From the cell containing the given text, extract its center point as (X, Y) coordinate. 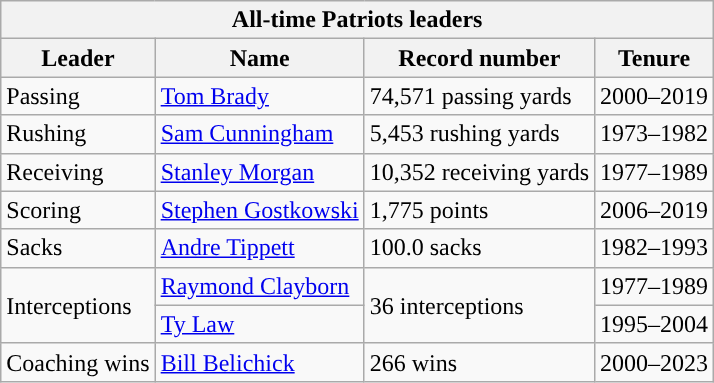
1982–1993 (654, 248)
2006–2019 (654, 210)
Stephen Gostkowski (260, 210)
Ty Law (260, 324)
Tenure (654, 58)
2000–2019 (654, 96)
Andre Tippett (260, 248)
Sacks (78, 248)
Rushing (78, 134)
1,775 points (479, 210)
Leader (78, 58)
Passing (78, 96)
Tom Brady (260, 96)
2000–2023 (654, 362)
All-time Patriots leaders (358, 20)
Coaching wins (78, 362)
Interceptions (78, 305)
Record number (479, 58)
Scoring (78, 210)
5,453 rushing yards (479, 134)
Name (260, 58)
74,571 passing yards (479, 96)
100.0 sacks (479, 248)
1995–2004 (654, 324)
Receiving (78, 172)
Sam Cunningham (260, 134)
Raymond Clayborn (260, 286)
1973–1982 (654, 134)
Stanley Morgan (260, 172)
266 wins (479, 362)
10,352 receiving yards (479, 172)
Bill Belichick (260, 362)
36 interceptions (479, 305)
